Search for the cell housing the specified text and yield its [X, Y] center coordinate. 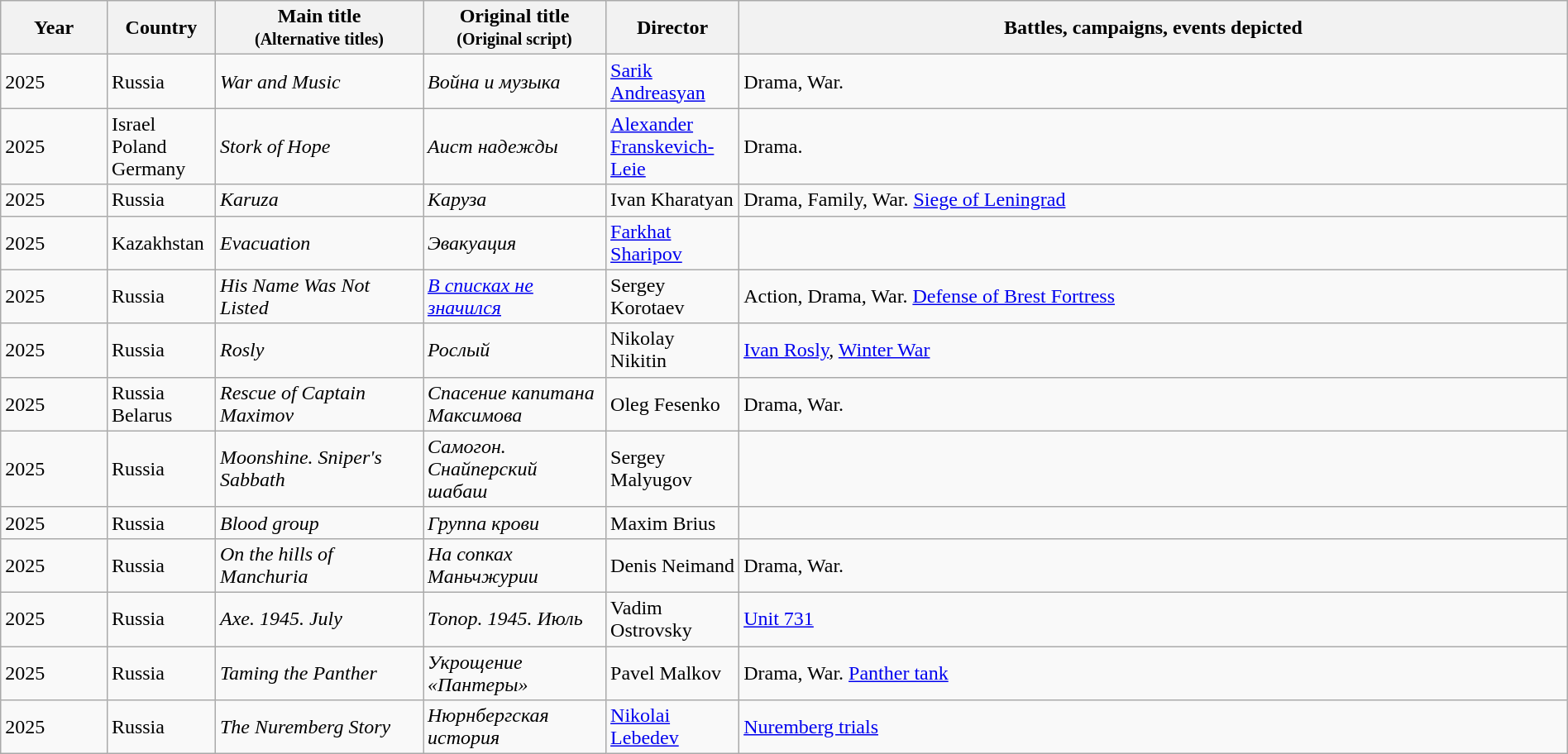
Эвакуация [514, 243]
Sergey Malyugov [673, 469]
Main title(Alternative titles) [319, 28]
Unit 731 [1154, 618]
Rosly [319, 351]
Каруза [514, 200]
Taming the Panther [319, 673]
В списках не значился [514, 296]
Action, Drama, War. Defense of Brest Fortress [1154, 296]
Drama, Family, War. Siege of Leningrad [1154, 200]
Топор. 1945. Июль [514, 618]
Rescue of Captain Maximov [319, 403]
Stork of Hope [319, 146]
Maxim Brius [673, 523]
IsraelPolandGermany [160, 146]
На сопках Маньчжурии [514, 565]
Farkhat Sharipov [673, 243]
Pavel Malkov [673, 673]
War and Music [319, 81]
Аист надежды [514, 146]
Year [55, 28]
Drama. [1154, 146]
Alexander Franskevich-Leie [673, 146]
Nikolai Lebedev [673, 728]
Ivan Kharatyan [673, 200]
Country [160, 28]
Blood group [319, 523]
Нюрнбергская история [514, 728]
Война и музыка [514, 81]
Axe. 1945. July [319, 618]
Nuremberg trials [1154, 728]
Vadim Ostrovsky [673, 618]
Самогон. Снайперский шабаш [514, 469]
The Nuremberg Story [319, 728]
RussiaBelarus [160, 403]
Ivan Rosly, Winter War [1154, 351]
Группа крови [514, 523]
Evacuation [319, 243]
Nikolay Nikitin [673, 351]
Рослый [514, 351]
Original title(Original script) [514, 28]
Спасение капитана Максимова [514, 403]
Karuza [319, 200]
Drama, War. Panther tank [1154, 673]
On the hills of Manchuria [319, 565]
Oleg Fesenko [673, 403]
Denis Neimand [673, 565]
Sergey Korotaev [673, 296]
Укрощение «Пантеры» [514, 673]
Director [673, 28]
Sarik Andreasyan [673, 81]
His Name Was Not Listed [319, 296]
Moonshine. Sniper's Sabbath [319, 469]
Kazakhstan [160, 243]
Battles, campaigns, events depicted [1154, 28]
